Capture the cell that displays the provided text and extract its (X, Y) central coordinate. 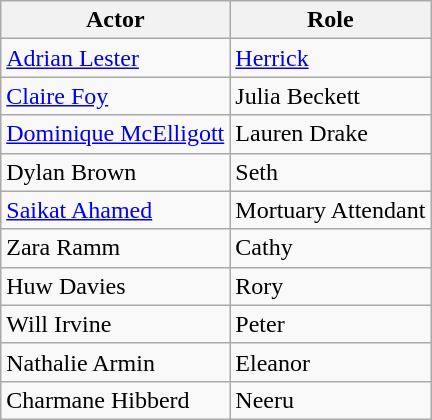
Mortuary Attendant (330, 210)
Rory (330, 286)
Zara Ramm (116, 248)
Actor (116, 20)
Huw Davies (116, 286)
Herrick (330, 58)
Eleanor (330, 362)
Dominique McElligott (116, 134)
Seth (330, 172)
Dylan Brown (116, 172)
Will Irvine (116, 324)
Claire Foy (116, 96)
Peter (330, 324)
Charmane Hibberd (116, 400)
Lauren Drake (330, 134)
Julia Beckett (330, 96)
Saikat Ahamed (116, 210)
Nathalie Armin (116, 362)
Adrian Lester (116, 58)
Role (330, 20)
Cathy (330, 248)
Neeru (330, 400)
